Output the [x, y] coordinate of the center of the cell containing the given text.  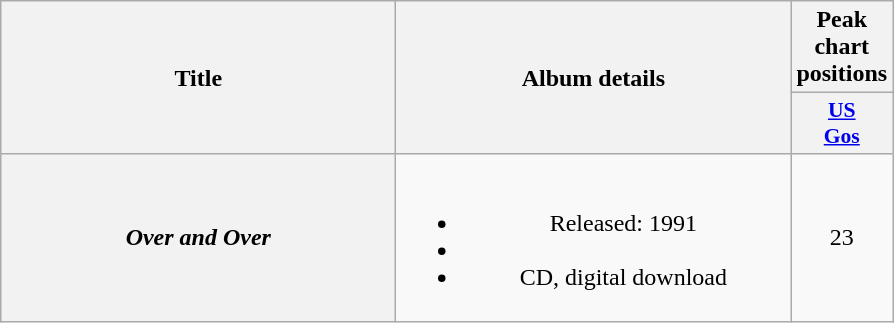
Album details [594, 78]
Title [198, 78]
Released: 1991CD, digital download [594, 238]
USGos [842, 124]
Peak chart positions [842, 47]
Over and Over [198, 238]
23 [842, 238]
